Search for the cell housing the specified text and yield its (X, Y) center coordinate. 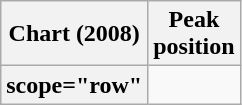
Peakposition (194, 34)
scope="row" (74, 85)
Chart (2008) (74, 34)
